Determine the (X, Y) coordinate at the center of the cell enclosing the given text.  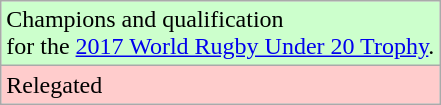
Relegated (220, 85)
Champions and qualificationfor the 2017 World Rugby Under 20 Trophy. (220, 34)
